Detect which cell encompasses the target text, then output its (x, y) center coordinate. 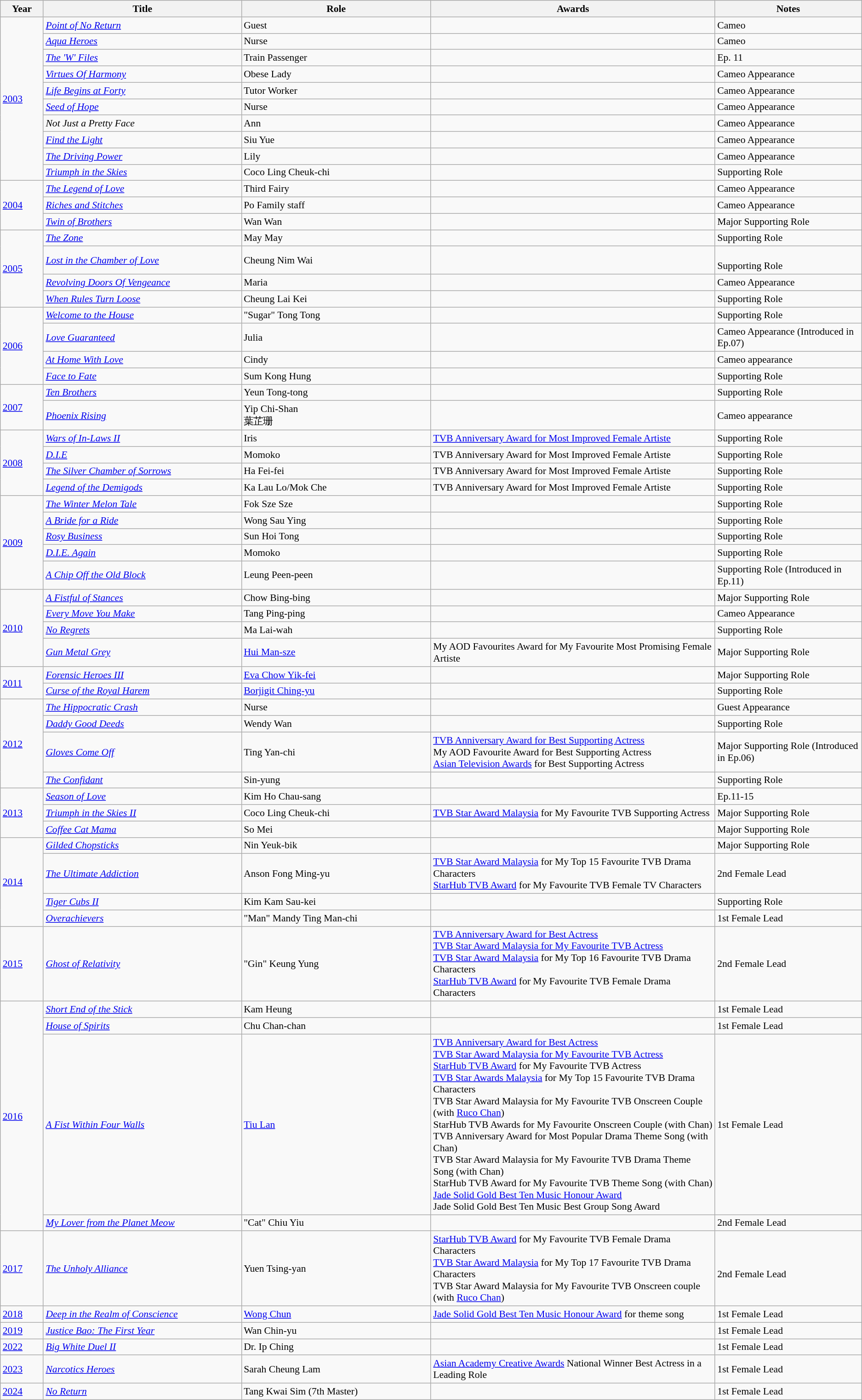
When Rules Turn Loose (143, 299)
Sum Kong Hung (336, 376)
Phoenix Rising (143, 416)
Tiu Lan (336, 1125)
2018 (22, 1314)
Rosy Business (143, 537)
"Man" Mandy Ting Man-chi (336, 918)
Seed of Hope (143, 107)
Ka Lau Lo/Mok Che (336, 488)
2010 (22, 628)
Justice Bao: The First Year (143, 1331)
Fok Sze Sze (336, 504)
Daddy Good Deeds (143, 724)
A Bride for a Ride (143, 520)
The Ultimate Addiction (143, 874)
"Sugar" Tong Tong (336, 315)
Wong Sau Ying (336, 520)
A Fistful of Stances (143, 598)
Ep.11-15 (788, 797)
Tutor Worker (336, 91)
Find the Light (143, 140)
Chow Bing-bing (336, 598)
House of Spirits (143, 1026)
2004 (22, 205)
Borjigit Ching-yu (336, 691)
Jade Solid Gold Best Ten Music Honour Award for theme song (573, 1314)
2013 (22, 813)
Twin of Brothers (143, 222)
Guest Appearance (788, 708)
Eva Chow Yik-fei (336, 675)
Train Passenger (336, 58)
"Gin" Keung Yung (336, 964)
D.I.E (143, 455)
Wendy Wan (336, 724)
Ha Fei-fei (336, 471)
Gun Metal Grey (143, 653)
The Legend of Love (143, 189)
Short End of the Stick (143, 1010)
TVB Star Award Malaysia for My Favourite TVB Supporting Actress (573, 813)
A Chip Off the Old Block (143, 576)
Forensic Heroes III (143, 675)
Third Fairy (336, 189)
Leung Peen-peen (336, 576)
2008 (22, 463)
Welcome to the House (143, 315)
Triumph in the Skies (143, 172)
May May (336, 238)
Anson Fong Ming-yu (336, 874)
Tang Kwai Sim (7th Master) (336, 1392)
TVB Star Award Malaysia for My Top 15 Favourite TVB Drama Characters StarHub TVB Award for My Favourite TVB Female TV Characters (573, 874)
Kim Ho Chau-sang (336, 797)
Triumph in the Skies II (143, 813)
The 'W' Files (143, 58)
Ting Yan-chi (336, 752)
No Return (143, 1392)
Kim Kam Sau-kei (336, 902)
Kam Heung (336, 1010)
Big White Duel II (143, 1347)
Title (143, 9)
No Regrets (143, 630)
Tiger Cubs II (143, 902)
Ten Brothers (143, 393)
Siu Yue (336, 140)
Yip Chi-Shan葉芷珊 (336, 416)
The Winter Melon Tale (143, 504)
Dr. Ip Ching (336, 1347)
Love Guaranteed (143, 337)
Yeun Tong-tong (336, 393)
2009 (22, 543)
Asian Academy Creative Awards National Winner Best Actress in a Leading Role (573, 1369)
The Hippocratic Crash (143, 708)
Ghost of Relativity (143, 964)
Face to Fate (143, 376)
Obese Lady (336, 74)
2016 (22, 1116)
The Driving Power (143, 156)
Not Just a Pretty Face (143, 124)
2012 (22, 744)
Hui Man-sze (336, 653)
Season of Love (143, 797)
Julia (336, 337)
Tang Ping-ping (336, 614)
A Fist Within Four Walls (143, 1125)
The Unholy Alliance (143, 1269)
2019 (22, 1331)
2006 (22, 346)
Maria (336, 283)
Lily (336, 156)
Cindy (336, 360)
Wars of In-Laws II (143, 439)
Po Family staff (336, 206)
Curse of the Royal Harem (143, 691)
Nin Yeuk-bik (336, 846)
Supporting Role (Introduced in Ep.11) (788, 576)
Major Supporting Role (Introduced in Ep.06) (788, 752)
Sun Hoi Tong (336, 537)
My AOD Favourites Award for My Favourite Most Promising Female Artiste (573, 653)
Overachievers (143, 918)
Cheung Nim Wai (336, 260)
Legend of the Demigods (143, 488)
The Confidant (143, 780)
Life Begins at Forty (143, 91)
2011 (22, 683)
Coffee Cat Mama (143, 829)
Role (336, 9)
2024 (22, 1392)
Lost in the Chamber of Love (143, 260)
D.I.E. Again (143, 553)
Wan Wan (336, 222)
Gloves Come Off (143, 752)
Riches and Stitches (143, 206)
Revolving Doors Of Vengeance (143, 283)
Awards (573, 9)
2003 (22, 99)
Ep. 11 (788, 58)
Cheung Lai Kei (336, 299)
The Zone (143, 238)
Notes (788, 9)
At Home With Love (143, 360)
Chu Chan-chan (336, 1026)
Year (22, 9)
Cameo Appearance (Introduced in Ep.07) (788, 337)
2014 (22, 882)
Point of No Return (143, 25)
So Mei (336, 829)
Yuen Tsing-yan (336, 1269)
2005 (22, 269)
Sin-yung (336, 780)
Virtues Of Harmony (143, 74)
My Lover from the Planet Meow (143, 1223)
Narcotics Heroes (143, 1369)
Wan Chin-yu (336, 1331)
2022 (22, 1347)
Aqua Heroes (143, 41)
2007 (22, 407)
The Silver Chamber of Sorrows (143, 471)
Deep in the Realm of Conscience (143, 1314)
Sarah Cheung Lam (336, 1369)
2015 (22, 964)
2017 (22, 1269)
Ann (336, 124)
Every Move You Make (143, 614)
Guest (336, 25)
Wong Chun (336, 1314)
"Cat" Chiu Yiu (336, 1223)
2023 (22, 1369)
Iris (336, 439)
Ma Lai-wah (336, 630)
Gilded Chopsticks (143, 846)
